Return the [x, y] coordinate for the center point of the cell that contains the specified text.  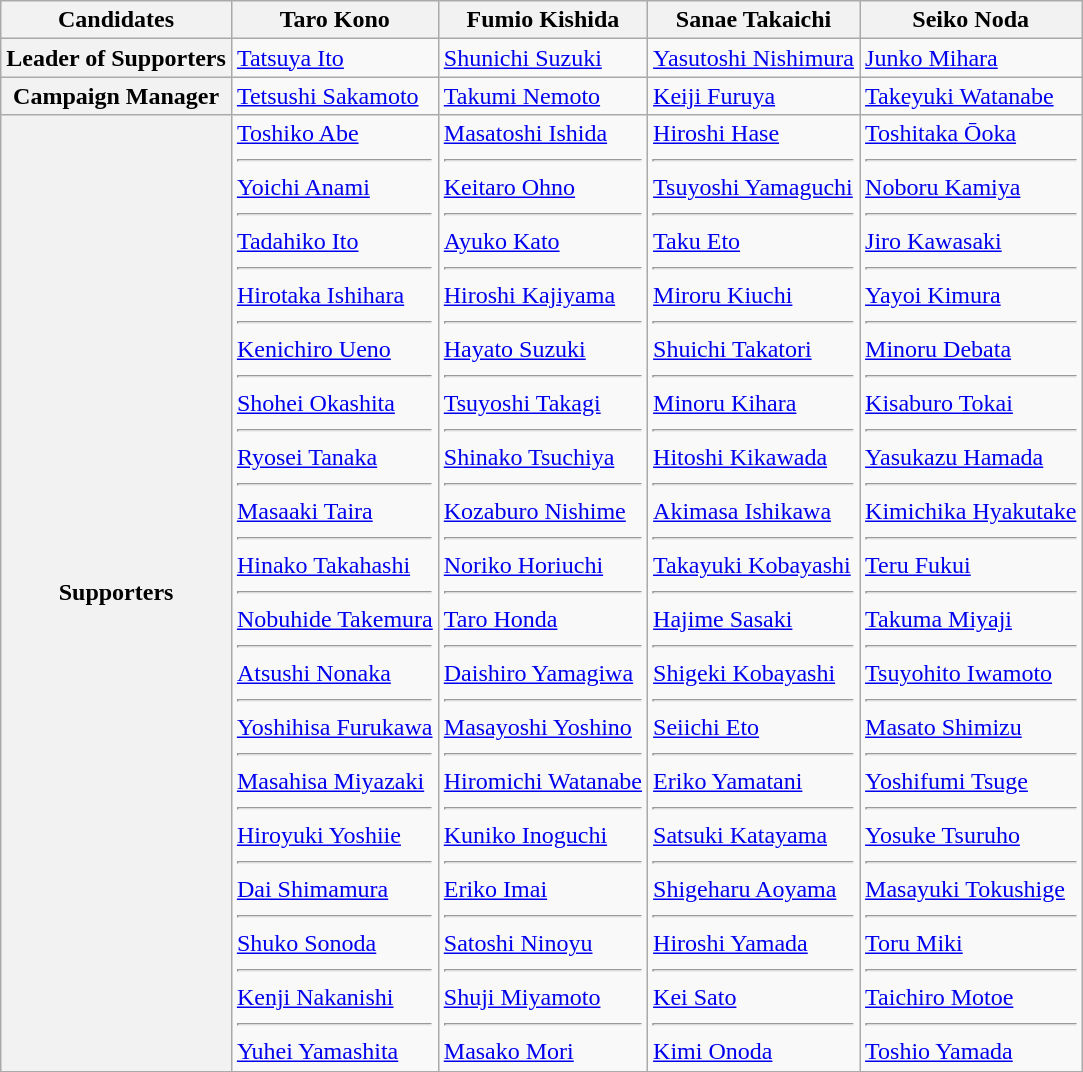
Tatsuya Ito [334, 58]
Leader of Supporters [116, 58]
Taro Kono [334, 20]
Junko Mihara [971, 58]
Keiji Furuya [754, 96]
Yasutoshi Nishimura [754, 58]
Shunichi Suzuki [542, 58]
Supporters [116, 593]
Seiko Noda [971, 20]
Candidates [116, 20]
Takeyuki Watanabe [971, 96]
Tetsushi Sakamoto [334, 96]
Sanae Takaichi [754, 20]
Fumio Kishida [542, 20]
Takumi Nemoto [542, 96]
Campaign Manager [116, 96]
